For the text-containing cell, return its midpoint in (x, y) coordinate format. 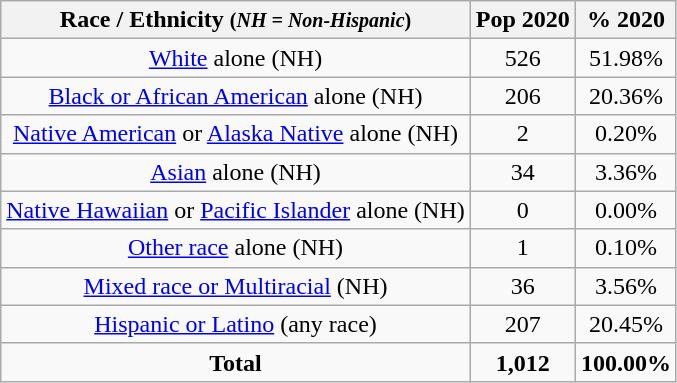
Mixed race or Multiracial (NH) (236, 286)
Hispanic or Latino (any race) (236, 324)
20.36% (626, 96)
20.45% (626, 324)
Race / Ethnicity (NH = Non-Hispanic) (236, 20)
Black or African American alone (NH) (236, 96)
Total (236, 362)
1 (522, 248)
0.00% (626, 210)
51.98% (626, 58)
0.20% (626, 134)
206 (522, 96)
100.00% (626, 362)
White alone (NH) (236, 58)
Asian alone (NH) (236, 172)
Pop 2020 (522, 20)
Other race alone (NH) (236, 248)
3.36% (626, 172)
36 (522, 286)
207 (522, 324)
34 (522, 172)
526 (522, 58)
Native Hawaiian or Pacific Islander alone (NH) (236, 210)
2 (522, 134)
% 2020 (626, 20)
3.56% (626, 286)
0 (522, 210)
1,012 (522, 362)
0.10% (626, 248)
Native American or Alaska Native alone (NH) (236, 134)
